Detect which cell encompasses the target text, then output its (X, Y) center coordinate. 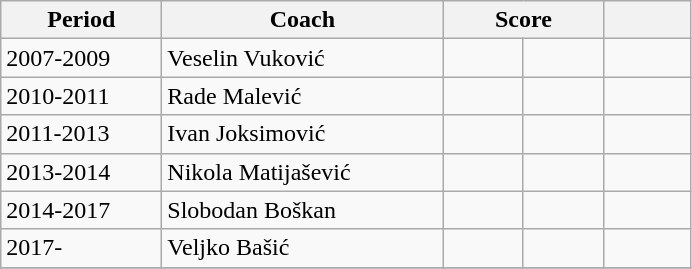
Ivan Joksimović (302, 134)
2017- (82, 248)
Score (524, 20)
2010-2011 (82, 96)
Coach (302, 20)
2014-2017 (82, 210)
Veselin Vuković (302, 58)
Slobodan Boškan (302, 210)
Veljko Bašić (302, 248)
2011-2013 (82, 134)
2007-2009 (82, 58)
Rade Malević (302, 96)
Nikola Matijašević (302, 172)
2013-2014 (82, 172)
Period (82, 20)
